Search for the cell housing the specified text and yield its (x, y) center coordinate. 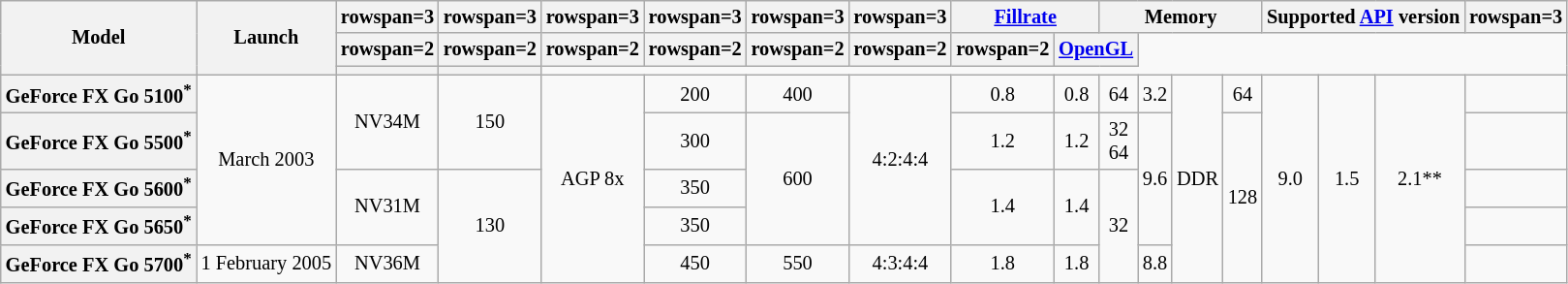
150 (490, 122)
3264 (1119, 141)
Launch (266, 37)
NV36M (387, 264)
DDR (1197, 178)
NV34M (387, 122)
9.6 (1154, 178)
600 (798, 178)
128 (1243, 198)
GeForce FX Go 5700* (99, 264)
130 (490, 225)
4:2:4:4 (900, 159)
2.1** (1420, 178)
32 (1119, 225)
Supported API version (1364, 16)
GeForce FX Go 5500* (99, 141)
OpenGL (1096, 49)
GeForce FX Go 5650* (99, 225)
400 (798, 93)
GeForce FX Go 5600* (99, 188)
550 (798, 264)
Memory (1181, 16)
GeForce FX Go 5100* (99, 93)
300 (695, 141)
March 2003 (266, 159)
4:3:4:4 (900, 264)
450 (695, 264)
8.8 (1154, 264)
AGP 8x (593, 178)
3.2 (1154, 93)
Model (99, 37)
200 (695, 93)
NV31M (387, 206)
Fillrate (1025, 16)
9.0 (1290, 178)
1 February 2005 (266, 264)
1.5 (1346, 178)
